Identify which cell holds the provided text, then report its (x, y) central coordinate. 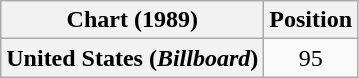
95 (311, 58)
United States (Billboard) (132, 58)
Position (311, 20)
Chart (1989) (132, 20)
